Find where the given text appears and provide that cell's center as (x, y) coordinate. 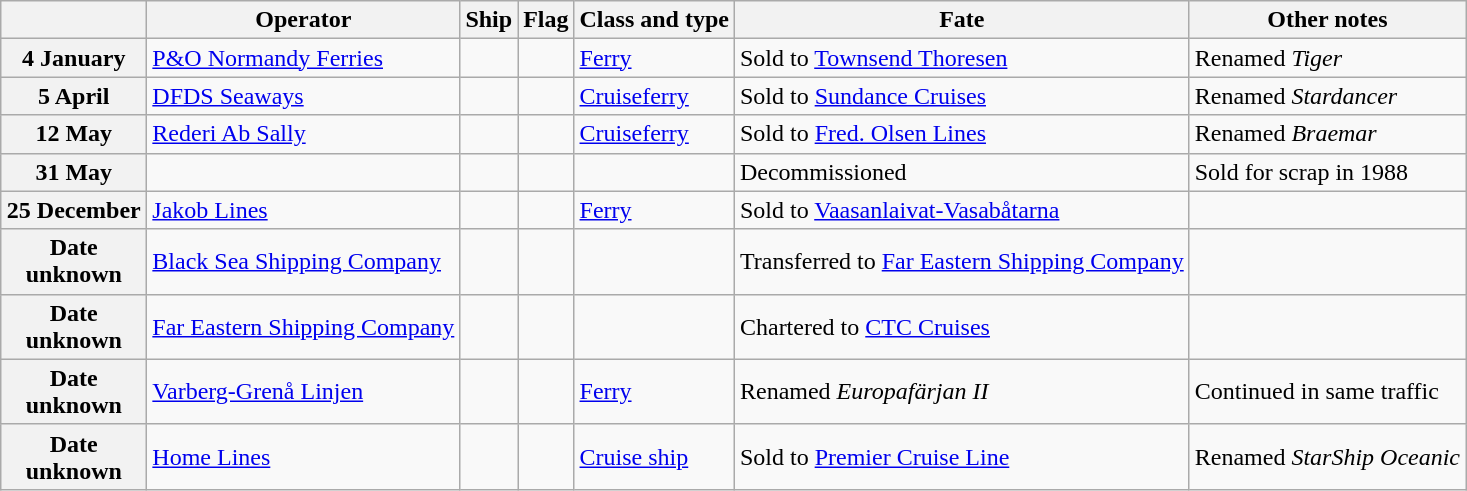
25 December (74, 210)
Rederi Ab Sally (304, 134)
Sold to Premier Cruise Line (962, 456)
Operator (304, 20)
Renamed Stardancer (1327, 96)
Sold for scrap in 1988 (1327, 172)
Decommissioned (962, 172)
DFDS Seaways (304, 96)
Fate (962, 20)
Flag (546, 20)
Other notes (1327, 20)
Varberg-Grenå Linjen (304, 392)
Black Sea Shipping Company (304, 262)
Class and type (654, 20)
12 May (74, 134)
Sold to Townsend Thoresen (962, 58)
Renamed Braemar (1327, 134)
Continued in same traffic (1327, 392)
Renamed StarShip Oceanic (1327, 456)
Sold to Vaasanlaivat-Vasabåtarna (962, 210)
31 May (74, 172)
4 January (74, 58)
Cruise ship (654, 456)
Sold to Sundance Cruises (962, 96)
Far Eastern Shipping Company (304, 326)
Home Lines (304, 456)
5 April (74, 96)
Jakob Lines (304, 210)
Ship (489, 20)
P&O Normandy Ferries (304, 58)
Sold to Fred. Olsen Lines (962, 134)
Transferred to Far Eastern Shipping Company (962, 262)
Renamed Tiger (1327, 58)
Chartered to CTC Cruises (962, 326)
Renamed Europafärjan II (962, 392)
